Provide the [x, y] coordinate of the cell's center where the given text is located.  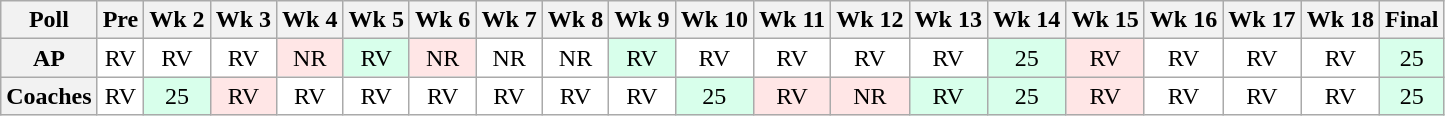
Wk 13 [948, 20]
Wk 18 [1340, 20]
Wk 7 [509, 20]
Wk 2 [177, 20]
Wk 16 [1183, 20]
Final [1412, 20]
Wk 12 [870, 20]
Wk 3 [243, 20]
Coaches [49, 96]
Wk 6 [442, 20]
Wk 9 [642, 20]
Pre [120, 20]
Wk 10 [714, 20]
AP [49, 58]
Wk 8 [575, 20]
Wk 15 [1105, 20]
Wk 5 [376, 20]
Wk 11 [792, 20]
Poll [49, 20]
Wk 14 [1026, 20]
Wk 17 [1262, 20]
Wk 4 [310, 20]
